Determine the (X, Y) coordinate at the center of the cell enclosing the given text.  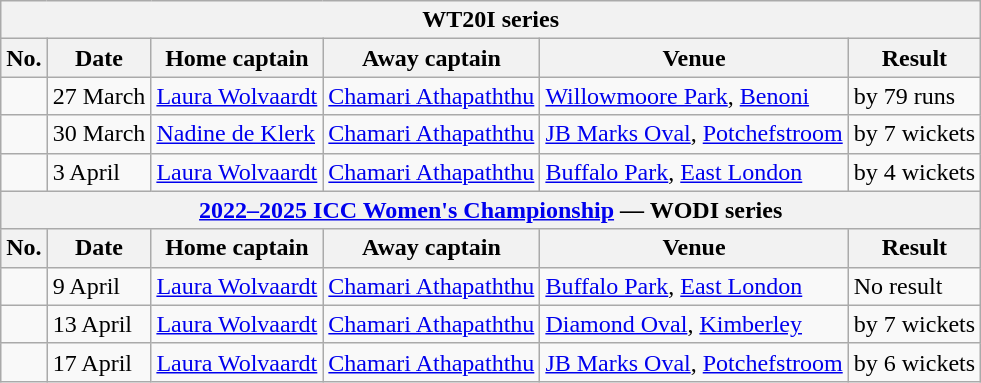
17 April (99, 362)
Nadine de Klerk (237, 134)
WT20I series (491, 20)
13 April (99, 324)
Willowmoore Park, Benoni (694, 96)
30 March (99, 134)
Diamond Oval, Kimberley (694, 324)
by 4 wickets (914, 172)
2022–2025 ICC Women's Championship — WODI series (491, 210)
27 March (99, 96)
9 April (99, 286)
No result (914, 286)
3 April (99, 172)
by 6 wickets (914, 362)
by 79 runs (914, 96)
